Pinpoint the cell where the given text exists, returning its [x, y] midpoint coordinate. 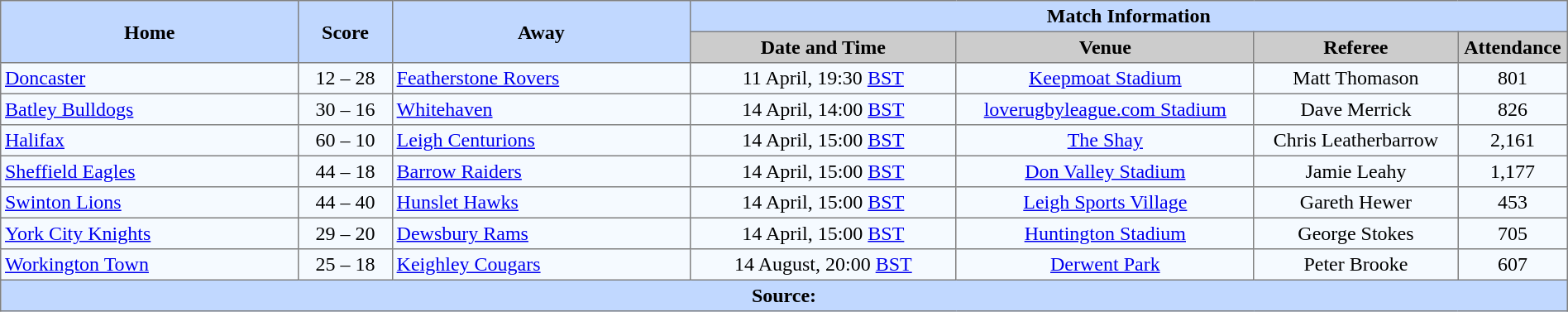
14 April, 14:00 BST [823, 109]
12 – 28 [346, 79]
Don Valley Stadium [1105, 171]
25 – 18 [346, 265]
30 – 16 [346, 109]
801 [1513, 79]
Barrow Raiders [541, 171]
11 April, 19:30 BST [823, 79]
Leigh Sports Village [1105, 203]
Swinton Lions [150, 203]
607 [1513, 265]
Match Information [1128, 17]
Huntington Stadium [1105, 233]
Home [150, 31]
29 – 20 [346, 233]
Sheffield Eagles [150, 171]
Keepmoat Stadium [1105, 79]
York City Knights [150, 233]
Whitehaven [541, 109]
Batley Bulldogs [150, 109]
Matt Thomason [1355, 79]
Score [346, 31]
The Shay [1105, 141]
705 [1513, 233]
Source: [784, 295]
George Stokes [1355, 233]
Featherstone Rovers [541, 79]
Attendance [1513, 47]
Jamie Leahy [1355, 171]
Dewsbury Rams [541, 233]
loverugbyleague.com Stadium [1105, 109]
44 – 18 [346, 171]
2,161 [1513, 141]
60 – 10 [346, 141]
Doncaster [150, 79]
Dave Merrick [1355, 109]
Hunslet Hawks [541, 203]
Date and Time [823, 47]
Leigh Centurions [541, 141]
826 [1513, 109]
Venue [1105, 47]
Chris Leatherbarrow [1355, 141]
Gareth Hewer [1355, 203]
Halifax [150, 141]
Workington Town [150, 265]
Peter Brooke [1355, 265]
Referee [1355, 47]
453 [1513, 203]
14 August, 20:00 BST [823, 265]
44 – 40 [346, 203]
Away [541, 31]
Keighley Cougars [541, 265]
1,177 [1513, 171]
Derwent Park [1105, 265]
